Output the [x, y] coordinate of the center of the cell containing the given text.  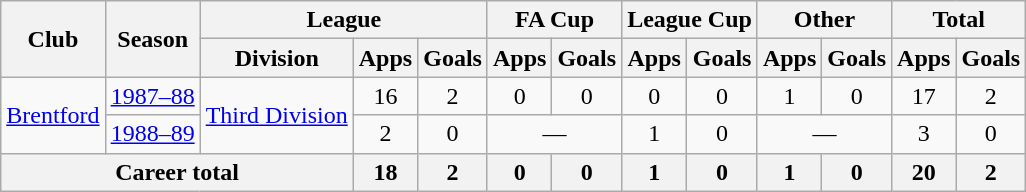
17 [924, 96]
FA Cup [554, 20]
20 [924, 172]
1988–89 [152, 134]
Total [959, 20]
Third Division [276, 115]
Club [53, 39]
League [344, 20]
Brentford [53, 115]
Career total [177, 172]
League Cup [690, 20]
3 [924, 134]
18 [385, 172]
Season [152, 39]
Division [276, 58]
1987–88 [152, 96]
Other [824, 20]
16 [385, 96]
